From the cell containing the given text, extract its center point as [X, Y] coordinate. 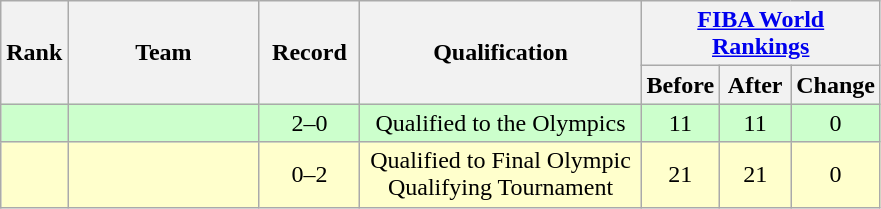
0–2 [310, 174]
After [756, 85]
Team [164, 52]
Before [680, 85]
2–0 [310, 123]
Qualified to the Olympics [500, 123]
Change [836, 85]
Rank [34, 52]
FIBA World Rankings [760, 34]
Qualified to Final Olympic Qualifying Tournament [500, 174]
Qualification [500, 52]
Record [310, 52]
